For the text-containing cell, return its midpoint in [x, y] coordinate format. 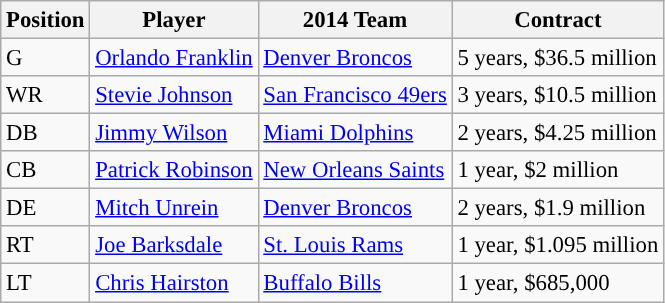
Position [46, 20]
RT [46, 245]
Stevie Johnson [174, 95]
Mitch Unrein [174, 208]
WR [46, 95]
Patrick Robinson [174, 170]
G [46, 58]
2014 Team [355, 20]
1 year, $2 million [558, 170]
DE [46, 208]
2 years, $1.9 million [558, 208]
1 year, $685,000 [558, 283]
St. Louis Rams [355, 245]
San Francisco 49ers [355, 95]
New Orleans Saints [355, 170]
DB [46, 133]
2 years, $4.25 million [558, 133]
Jimmy Wilson [174, 133]
5 years, $36.5 million [558, 58]
Contract [558, 20]
Buffalo Bills [355, 283]
Orlando Franklin [174, 58]
LT [46, 283]
Chris Hairston [174, 283]
Joe Barksdale [174, 245]
3 years, $10.5 million [558, 95]
CB [46, 170]
1 year, $1.095 million [558, 245]
Player [174, 20]
Miami Dolphins [355, 133]
